Provide the [x, y] coordinate of the cell's center where the given text is located.  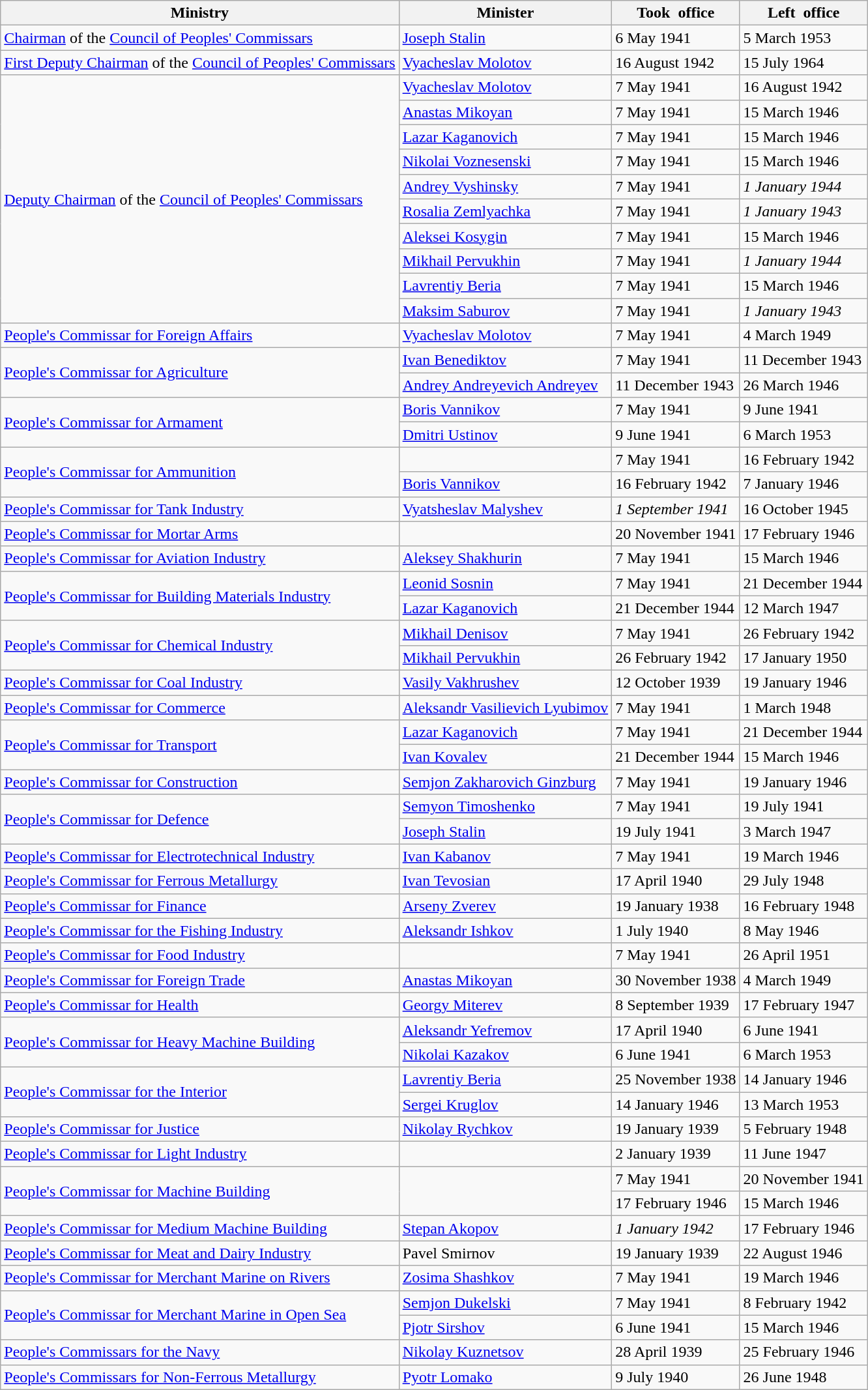
People's Commissar for Chemical Industry [199, 645]
1 March 1948 [803, 707]
Aleksandr Vasilievich Lyubimov [506, 707]
26 April 1951 [803, 955]
Deputy Chairman of the Council of Peoples' Commissars [199, 199]
People's Commissar for Coal Industry [199, 682]
People's Commissars for Non-Ferrous Metallurgy [199, 1377]
15 July 1964 [803, 63]
Nikolay Kuznetsov [506, 1352]
People's Commissar for Ammunition [199, 472]
12 October 1939 [676, 682]
19 January 1938 [676, 906]
8 February 1942 [803, 1303]
Maksim Saburov [506, 311]
Ivan Kabanov [506, 856]
1 September 1941 [676, 509]
Georgy Miterev [506, 1005]
17 January 1950 [803, 658]
9 July 1940 [676, 1377]
Andrey Andreyevich Andreyev [506, 385]
People's Commissar for Transport [199, 745]
First Deputy Chairman of the Council of Peoples' Commissars [199, 63]
6 May 1941 [676, 38]
Ivan Benediktov [506, 360]
People's Commissar for Finance [199, 906]
Ministry [199, 13]
People's Commissar for Commerce [199, 707]
Nikolai Kazakov [506, 1054]
People's Commissar for Merchant Marine in Open Sea [199, 1315]
Leonid Sosnin [506, 583]
16 February 1948 [803, 906]
People's Commissar for Medium Machine Building [199, 1228]
28 April 1939 [676, 1352]
Rosalia Zemlyachka [506, 211]
25 February 1946 [803, 1352]
People's Commissar for Foreign Trade [199, 980]
People's Commissar for Light Industry [199, 1154]
7 January 1946 [803, 484]
Ivan Kovalev [506, 757]
Aleksey Shakhurin [506, 558]
People's Commissars for the Navy [199, 1352]
Stepan Akopov [506, 1228]
People's Commissar for Aviation Industry [199, 558]
People's Commissar for Building Materials Industry [199, 596]
Andrey Vyshinsky [506, 186]
5 February 1948 [803, 1129]
22 August 1946 [803, 1253]
Arseny Zverev [506, 906]
17 February 1947 [803, 1005]
Chairman of the Council of Peoples' Commissars [199, 38]
People's Commissar for Foreign Affairs [199, 336]
Vyatsheslav Malyshev [506, 509]
30 November 1938 [676, 980]
Mikhail Denisov [506, 633]
Minister [506, 13]
16 October 1945 [803, 509]
11 June 1947 [803, 1154]
Semjon Dukelski [506, 1303]
People's Commissar for Heavy Machine Building [199, 1042]
8 September 1939 [676, 1005]
Nikolai Voznesenski [506, 162]
Took office [676, 13]
1 January 1942 [676, 1228]
Dmitri Ustinov [506, 435]
12 March 1947 [803, 608]
People's Commissar for Machine Building [199, 1191]
People's Commissar for Defence [199, 819]
Ivan Tevosian [506, 881]
Left office [803, 13]
People's Commissar for Construction [199, 782]
25 November 1938 [676, 1079]
Aleksandr Yefremov [506, 1030]
5 March 1953 [803, 38]
People's Commissar for Agriculture [199, 373]
Pavel Smirnov [506, 1253]
2 January 1939 [676, 1154]
People's Commissar for Mortar Arms [199, 534]
Aleksandr Ishkov [506, 931]
Aleksei Kosygin [506, 236]
26 March 1946 [803, 385]
People's Commissar for Armament [199, 422]
Pjotr Sirshov [506, 1327]
Nikolay Rychkov [506, 1129]
13 March 1953 [803, 1105]
Sergei Kruglov [506, 1105]
Zosima Shashkov [506, 1278]
People's Commissar for Meat and Dairy Industry [199, 1253]
Pyotr Lomako [506, 1377]
People's Commissar for Health [199, 1005]
Semyon Timoshenko [506, 807]
People's Commissar for Justice [199, 1129]
Semjon Zakharovich Ginzburg [506, 782]
People's Commissar for the Interior [199, 1092]
People's Commissar for Merchant Marine on Rivers [199, 1278]
26 June 1948 [803, 1377]
People's Commissar for Ferrous Metallurgy [199, 881]
Vasily Vakhrushev [506, 682]
29 July 1948 [803, 881]
3 March 1947 [803, 832]
People's Commissar for the Fishing Industry [199, 931]
People's Commissar for Food Industry [199, 955]
People's Commissar for Tank Industry [199, 509]
1 July 1940 [676, 931]
8 May 1946 [803, 931]
People's Commissar for Electrotechnical Industry [199, 856]
